Determine the (x, y) coordinate at the center of the cell enclosing the given text.  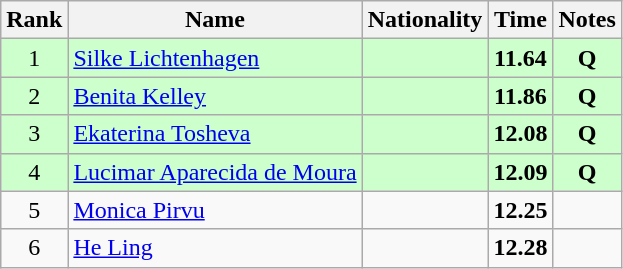
Notes (587, 20)
11.86 (520, 96)
Benita Kelley (215, 96)
12.08 (520, 134)
Rank (34, 20)
Nationality (425, 20)
12.09 (520, 172)
12.25 (520, 210)
He Ling (215, 248)
2 (34, 96)
Name (215, 20)
Ekaterina Tosheva (215, 134)
Time (520, 20)
12.28 (520, 248)
11.64 (520, 58)
6 (34, 248)
Monica Pirvu (215, 210)
1 (34, 58)
Silke Lichtenhagen (215, 58)
3 (34, 134)
Lucimar Aparecida de Moura (215, 172)
5 (34, 210)
4 (34, 172)
